Find where the given text appears and provide that cell's center as (x, y) coordinate. 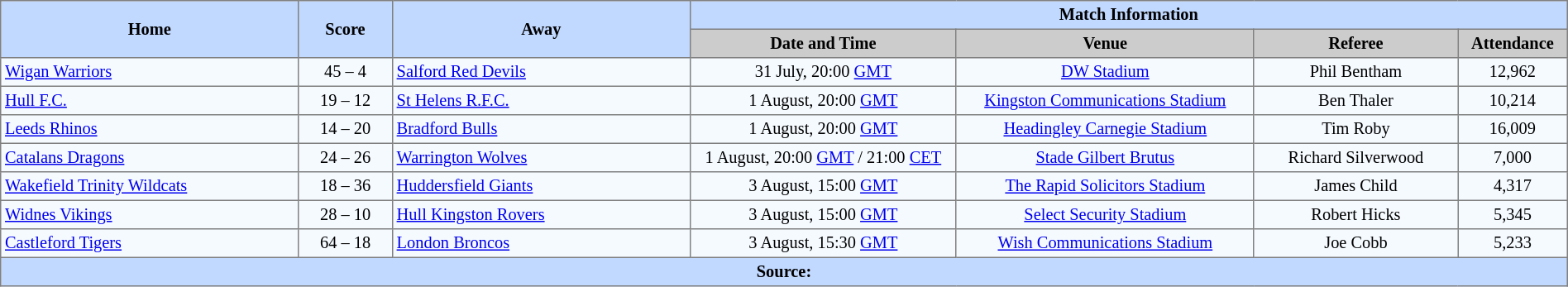
Wish Communications Stadium (1105, 243)
London Broncos (541, 243)
24 – 26 (346, 157)
1 August, 20:00 GMT / 21:00 CET (823, 157)
14 – 20 (346, 129)
Source: (784, 271)
12,962 (1513, 72)
Attendance (1513, 43)
45 – 4 (346, 72)
Joe Cobb (1355, 243)
Referee (1355, 43)
Hull F.C. (150, 100)
19 – 12 (346, 100)
Salford Red Devils (541, 72)
Match Information (1128, 15)
64 – 18 (346, 243)
10,214 (1513, 100)
Castleford Tigers (150, 243)
28 – 10 (346, 214)
Venue (1105, 43)
Stade Gilbert Brutus (1105, 157)
Warrington Wolves (541, 157)
18 – 36 (346, 186)
Bradford Bulls (541, 129)
3 August, 15:30 GMT (823, 243)
Wigan Warriors (150, 72)
7,000 (1513, 157)
Phil Bentham (1355, 72)
Widnes Vikings (150, 214)
Date and Time (823, 43)
DW Stadium (1105, 72)
Catalans Dragons (150, 157)
Tim Roby (1355, 129)
31 July, 20:00 GMT (823, 72)
Ben Thaler (1355, 100)
The Rapid Solicitors Stadium (1105, 186)
Huddersfield Giants (541, 186)
Wakefield Trinity Wildcats (150, 186)
Kingston Communications Stadium (1105, 100)
5,345 (1513, 214)
Leeds Rhinos (150, 129)
Away (541, 30)
James Child (1355, 186)
Home (150, 30)
Hull Kingston Rovers (541, 214)
St Helens R.F.C. (541, 100)
Robert Hicks (1355, 214)
4,317 (1513, 186)
Richard Silverwood (1355, 157)
Headingley Carnegie Stadium (1105, 129)
Score (346, 30)
16,009 (1513, 129)
5,233 (1513, 243)
Select Security Stadium (1105, 214)
